Extract the [X, Y] coordinate from the center of the cell holding the provided text.  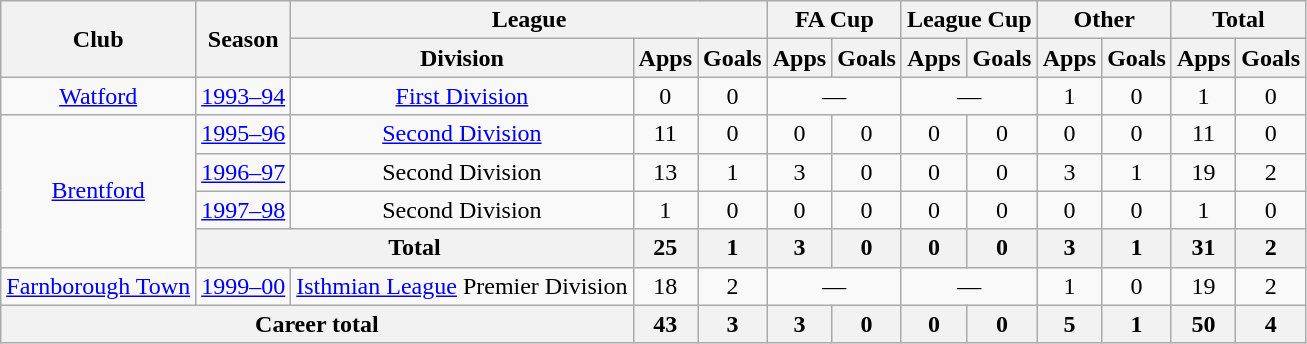
Isthmian League Premier Division [462, 286]
League [530, 20]
League Cup [969, 20]
Other [1104, 20]
Farnborough Town [98, 286]
1999–00 [244, 286]
1997–98 [244, 210]
Watford [98, 96]
Season [244, 39]
Club [98, 39]
1996–97 [244, 172]
4 [1271, 324]
Brentford [98, 191]
43 [665, 324]
13 [665, 172]
1993–94 [244, 96]
50 [1203, 324]
5 [1069, 324]
18 [665, 286]
Career total [317, 324]
First Division [462, 96]
Division [462, 58]
31 [1203, 248]
25 [665, 248]
FA Cup [834, 20]
1995–96 [244, 134]
